Return [x, y] of the center of cell containing provided text 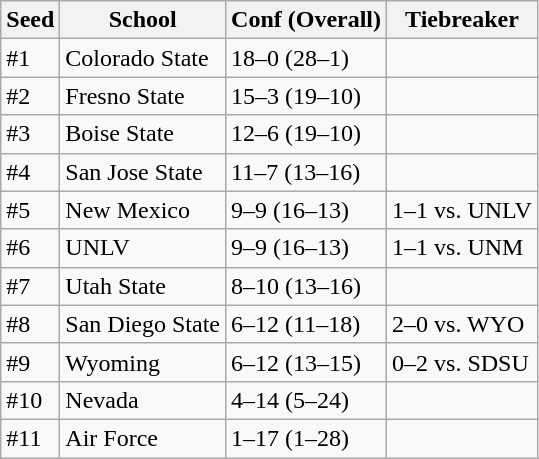
Wyoming [143, 362]
Colorado State [143, 58]
Boise State [143, 134]
8–10 (13–16) [306, 286]
15–3 (19–10) [306, 96]
12–6 (19–10) [306, 134]
Seed [30, 20]
Nevada [143, 400]
1–17 (1–28) [306, 438]
#4 [30, 172]
6–12 (13–15) [306, 362]
New Mexico [143, 210]
Tiebreaker [462, 20]
Fresno State [143, 96]
Utah State [143, 286]
#8 [30, 324]
#11 [30, 438]
6–12 (11–18) [306, 324]
#9 [30, 362]
1–1 vs. UNM [462, 248]
#10 [30, 400]
#6 [30, 248]
San Jose State [143, 172]
4–14 (5–24) [306, 400]
Conf (Overall) [306, 20]
School [143, 20]
#1 [30, 58]
UNLV [143, 248]
#5 [30, 210]
Air Force [143, 438]
2–0 vs. WYO [462, 324]
11–7 (13–16) [306, 172]
#7 [30, 286]
#2 [30, 96]
0–2 vs. SDSU [462, 362]
1–1 vs. UNLV [462, 210]
18–0 (28–1) [306, 58]
#3 [30, 134]
San Diego State [143, 324]
